Extract the (x, y) coordinate from the center of the cell holding the provided text.  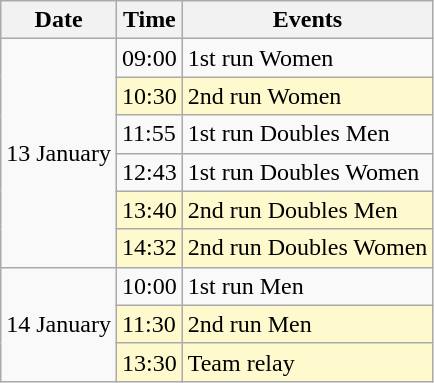
Time (149, 20)
09:00 (149, 58)
Date (59, 20)
14:32 (149, 248)
11:55 (149, 134)
13:30 (149, 362)
14 January (59, 324)
1st run Doubles Women (308, 172)
1st run Men (308, 286)
Team relay (308, 362)
10:30 (149, 96)
1st run Women (308, 58)
12:43 (149, 172)
2nd run Doubles Men (308, 210)
13 January (59, 153)
1st run Doubles Men (308, 134)
Events (308, 20)
2nd run Doubles Women (308, 248)
11:30 (149, 324)
10:00 (149, 286)
13:40 (149, 210)
2nd run Women (308, 96)
2nd run Men (308, 324)
